Determine the [x, y] coordinate at the center of the cell enclosing the given text.  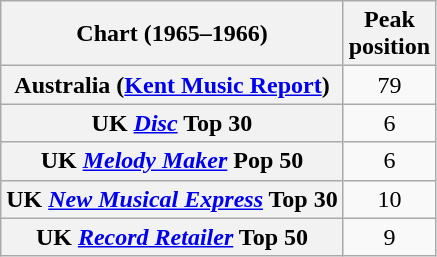
Australia (Kent Music Report) [172, 85]
UK Melody Maker Pop 50 [172, 161]
UK Disc Top 30 [172, 123]
10 [389, 199]
UK New Musical Express Top 30 [172, 199]
79 [389, 85]
UK Record Retailer Top 50 [172, 237]
Chart (1965–1966) [172, 34]
9 [389, 237]
Peakposition [389, 34]
